Identify which cell holds the provided text, then report its (x, y) central coordinate. 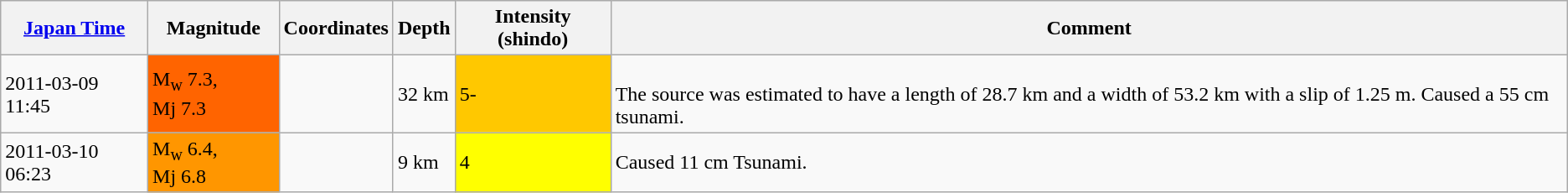
Intensity (shindo) (533, 29)
4 (533, 163)
5- (533, 94)
Mw 7.3, Mj 7.3 (214, 94)
Caused 11 cm Tsunami. (1089, 163)
9 km (424, 163)
The source was estimated to have a length of 28.7 km and a width of 53.2 km with a slip of 1.25 m. Caused a 55 cm tsunami. (1089, 94)
Magnitude (214, 29)
Comment (1089, 29)
Mw 6.4, Mj 6.8 (214, 163)
2011-03-09 11:45 (75, 94)
2011-03-10 06:23 (75, 163)
Japan Time (75, 29)
Depth (424, 29)
32 km (424, 94)
Coordinates (336, 29)
